Search for the cell housing the specified text and yield its (x, y) center coordinate. 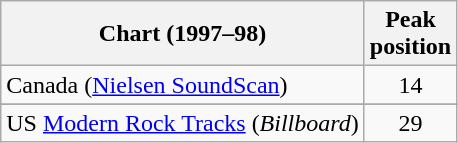
Peakposition (410, 34)
US Modern Rock Tracks (Billboard) (183, 123)
29 (410, 123)
Canada (Nielsen SoundScan) (183, 85)
14 (410, 85)
Chart (1997–98) (183, 34)
